Determine the [x, y] coordinate at the center of the cell enclosing the given text.  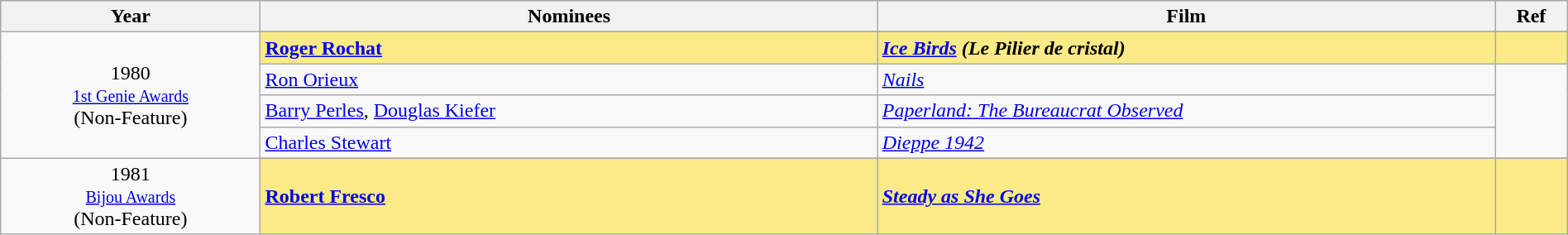
Year [131, 17]
Paperland: The Bureaucrat Observed [1186, 111]
1980 1st Genie Awards(Non-Feature) [131, 95]
Barry Perles, Douglas Kiefer [569, 111]
Ron Orieux [569, 79]
Ice Birds (Le Pilier de cristal) [1186, 48]
Nominees [569, 17]
Roger Rochat [569, 48]
Charles Stewart [569, 142]
Nails [1186, 79]
Dieppe 1942 [1186, 142]
Ref [1532, 17]
Robert Fresco [569, 196]
1981 Bijou Awards(Non-Feature) [131, 196]
Steady as She Goes [1186, 196]
Film [1186, 17]
